Scan for the cell matching the given text and deliver its (X, Y) coordinate at center. 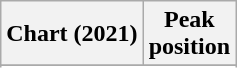
Chart (2021) (72, 34)
Peakposition (189, 34)
